Return the [x, y] coordinate for the center point of the cell that contains the specified text.  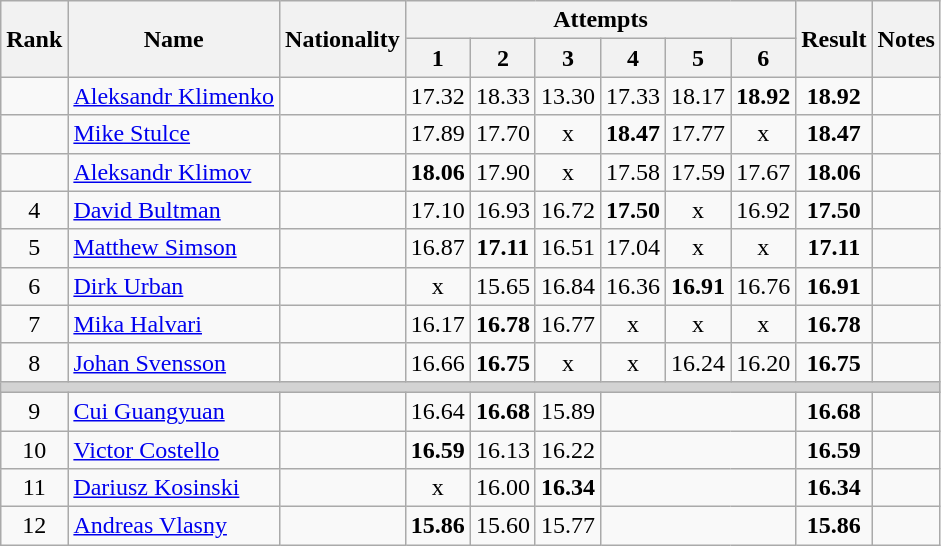
9 [34, 411]
Victor Costello [174, 449]
12 [34, 526]
16.20 [764, 362]
Aleksandr Klimenko [174, 96]
17.58 [632, 172]
17.59 [698, 172]
16.84 [568, 286]
17.04 [632, 248]
16.00 [502, 488]
15.60 [502, 526]
Matthew Simson [174, 248]
Aleksandr Klimov [174, 172]
16.22 [568, 449]
18.17 [698, 96]
1 [438, 58]
15.89 [568, 411]
Result [834, 39]
8 [34, 362]
Attempts [600, 20]
16.24 [698, 362]
17.67 [764, 172]
16.51 [568, 248]
Rank [34, 39]
15.77 [568, 526]
Name [174, 39]
16.36 [632, 286]
11 [34, 488]
Dirk Urban [174, 286]
7 [34, 324]
16.72 [568, 210]
16.76 [764, 286]
10 [34, 449]
16.77 [568, 324]
15.65 [502, 286]
Dariusz Kosinski [174, 488]
17.32 [438, 96]
16.87 [438, 248]
17.10 [438, 210]
Mike Stulce [174, 134]
Notes [906, 39]
17.70 [502, 134]
17.89 [438, 134]
Johan Svensson [174, 362]
16.13 [502, 449]
3 [568, 58]
17.33 [632, 96]
Nationality [343, 39]
16.92 [764, 210]
18.33 [502, 96]
17.90 [502, 172]
16.64 [438, 411]
13.30 [568, 96]
David Bultman [174, 210]
Cui Guangyuan [174, 411]
16.17 [438, 324]
16.93 [502, 210]
Andreas Vlasny [174, 526]
17.77 [698, 134]
2 [502, 58]
16.66 [438, 362]
Mika Halvari [174, 324]
